Detect which cell encompasses the target text, then output its [x, y] center coordinate. 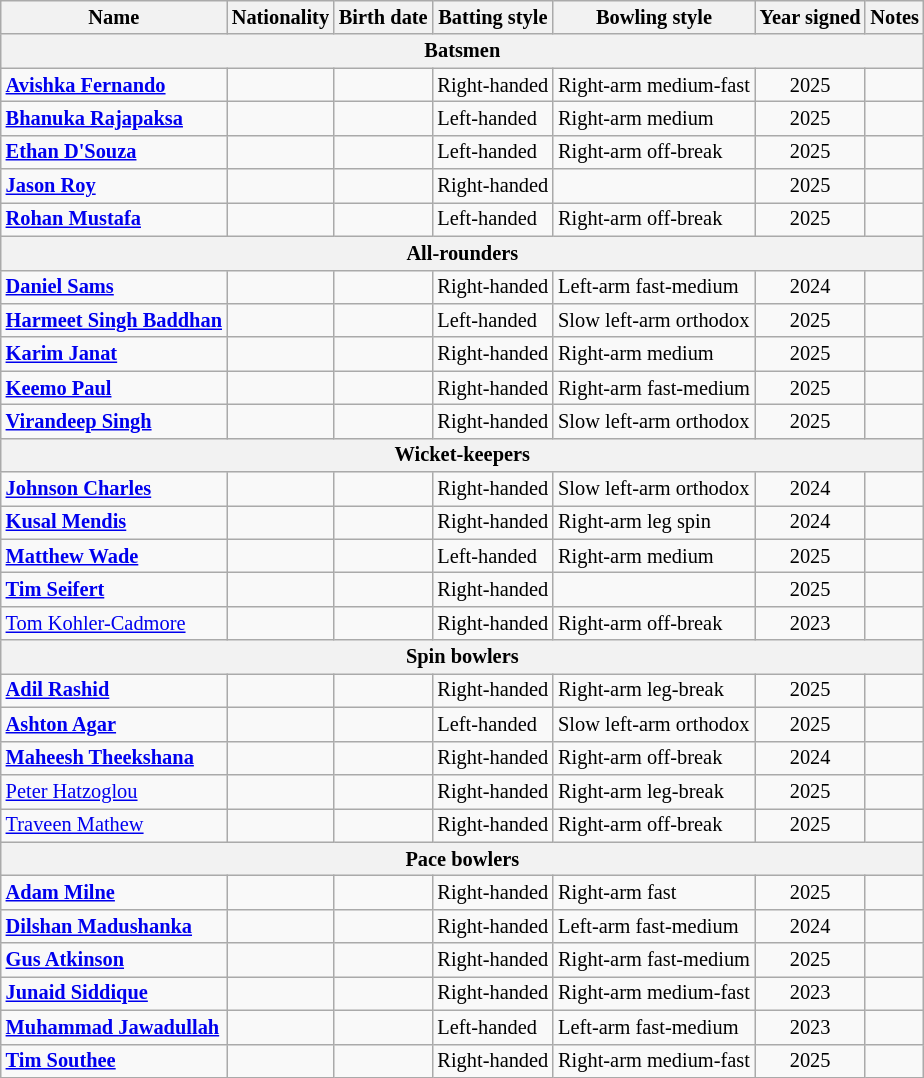
Johnson Charles [114, 489]
Matthew Wade [114, 556]
Rohan Mustafa [114, 219]
Name [114, 17]
Ashton Agar [114, 724]
Batsmen [462, 51]
Adil Rashid [114, 690]
Year signed [810, 17]
Right-arm fast [654, 892]
Tim Southee [114, 1061]
Virandeep Singh [114, 421]
Tom Kohler-Cadmore [114, 623]
Daniel Sams [114, 287]
Birth date [384, 17]
Tim Seifert [114, 589]
Right-arm leg spin [654, 522]
Karim Janat [114, 354]
Notes [894, 17]
Jason Roy [114, 186]
Avishka Fernando [114, 85]
All-rounders [462, 253]
Peter Hatzoglou [114, 791]
Junaid Siddique [114, 993]
Traveen Mathew [114, 825]
Ethan D'Souza [114, 152]
Adam Milne [114, 892]
Batting style [492, 17]
Wicket-keepers [462, 455]
Keemo Paul [114, 388]
Maheesh Theekshana [114, 758]
Kusal Mendis [114, 522]
Dilshan Madushanka [114, 926]
Harmeet Singh Baddhan [114, 320]
Nationality [280, 17]
Pace bowlers [462, 859]
Spin bowlers [462, 657]
Bhanuka Rajapaksa [114, 118]
Bowling style [654, 17]
Gus Atkinson [114, 960]
Muhammad Jawadullah [114, 1027]
